Return (x, y) of the center of cell containing provided text 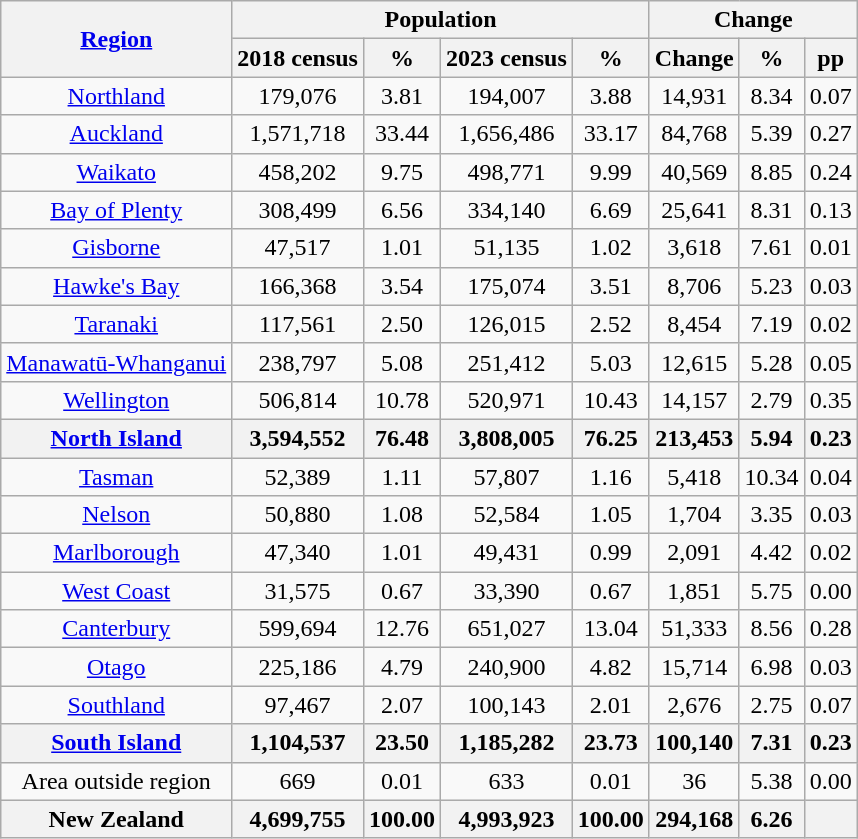
5,418 (694, 477)
6.98 (772, 667)
238,797 (298, 362)
5.94 (772, 438)
2,091 (694, 553)
9.99 (610, 172)
Bay of Plenty (116, 210)
76.48 (402, 438)
76.25 (610, 438)
8.34 (772, 96)
Nelson (116, 515)
3.81 (402, 96)
0.35 (830, 400)
633 (507, 781)
651,027 (507, 629)
40,569 (694, 172)
Taranaki (116, 324)
6.26 (772, 819)
520,971 (507, 400)
23.73 (610, 743)
3.51 (610, 286)
0.13 (830, 210)
213,453 (694, 438)
47,517 (298, 248)
1,704 (694, 515)
8.85 (772, 172)
669 (298, 781)
33.17 (610, 134)
8,454 (694, 324)
Canterbury (116, 629)
57,807 (507, 477)
3.88 (610, 96)
175,074 (507, 286)
Marlborough (116, 553)
Tasman (116, 477)
126,015 (507, 324)
North Island (116, 438)
5.28 (772, 362)
Auckland (116, 134)
West Coast (116, 591)
5.39 (772, 134)
5.23 (772, 286)
33,390 (507, 591)
31,575 (298, 591)
599,694 (298, 629)
84,768 (694, 134)
3.35 (772, 515)
240,900 (507, 667)
1,185,282 (507, 743)
23.50 (402, 743)
14,157 (694, 400)
0.28 (830, 629)
1.11 (402, 477)
Northland (116, 96)
4,993,923 (507, 819)
1,656,486 (507, 134)
4,699,755 (298, 819)
308,499 (298, 210)
Southland (116, 705)
Otago (116, 667)
Manawatū-Whanganui (116, 362)
0.27 (830, 134)
166,368 (298, 286)
3.54 (402, 286)
Gisborne (116, 248)
4.79 (402, 667)
4.82 (610, 667)
50,880 (298, 515)
2,676 (694, 705)
5.03 (610, 362)
52,584 (507, 515)
51,135 (507, 248)
506,814 (298, 400)
10.34 (772, 477)
179,076 (298, 96)
52,389 (298, 477)
1,104,537 (298, 743)
0.24 (830, 172)
8,706 (694, 286)
Region (116, 39)
Hawke's Bay (116, 286)
194,007 (507, 96)
South Island (116, 743)
1,571,718 (298, 134)
3,594,552 (298, 438)
12,615 (694, 362)
294,168 (694, 819)
225,186 (298, 667)
0.04 (830, 477)
pp (830, 58)
1,851 (694, 591)
12.76 (402, 629)
5.38 (772, 781)
25,641 (694, 210)
13.04 (610, 629)
7.19 (772, 324)
1.02 (610, 248)
8.31 (772, 210)
2023 census (507, 58)
2.75 (772, 705)
2.07 (402, 705)
0.99 (610, 553)
3,618 (694, 248)
1.05 (610, 515)
2.52 (610, 324)
2.01 (610, 705)
1.16 (610, 477)
2.50 (402, 324)
47,340 (298, 553)
251,412 (507, 362)
5.08 (402, 362)
New Zealand (116, 819)
10.78 (402, 400)
498,771 (507, 172)
100,143 (507, 705)
5.75 (772, 591)
Population (441, 20)
4.42 (772, 553)
9.75 (402, 172)
334,140 (507, 210)
49,431 (507, 553)
100,140 (694, 743)
3,808,005 (507, 438)
6.69 (610, 210)
Waikato (116, 172)
458,202 (298, 172)
117,561 (298, 324)
7.61 (772, 248)
8.56 (772, 629)
0.05 (830, 362)
14,931 (694, 96)
33.44 (402, 134)
15,714 (694, 667)
51,333 (694, 629)
6.56 (402, 210)
2018 census (298, 58)
10.43 (610, 400)
Wellington (116, 400)
97,467 (298, 705)
36 (694, 781)
Area outside region (116, 781)
2.79 (772, 400)
1.08 (402, 515)
7.31 (772, 743)
